Search for the cell housing the specified text and yield its [x, y] center coordinate. 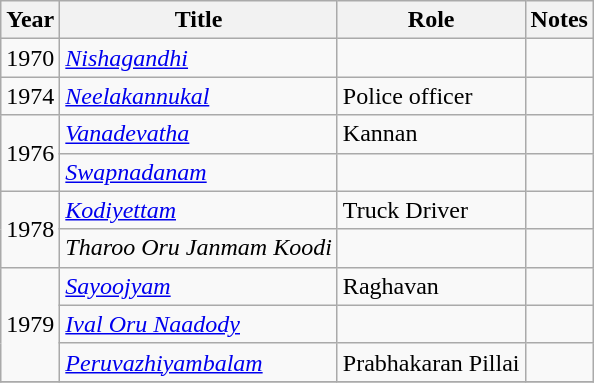
Kannan [431, 134]
1978 [30, 229]
Prabhakaran Pillai [431, 362]
Swapnadanam [199, 172]
Truck Driver [431, 210]
1979 [30, 324]
Police officer [431, 96]
Tharoo Oru Janmam Koodi [199, 248]
Peruvazhiyambalam [199, 362]
Year [30, 20]
1970 [30, 58]
Kodiyettam [199, 210]
Sayoojyam [199, 286]
1974 [30, 96]
Nishagandhi [199, 58]
Notes [559, 20]
Vanadevatha [199, 134]
Title [199, 20]
Neelakannukal [199, 96]
Ival Oru Naadody [199, 324]
Raghavan [431, 286]
1976 [30, 153]
Role [431, 20]
